For the text-containing cell, return its midpoint in (X, Y) coordinate format. 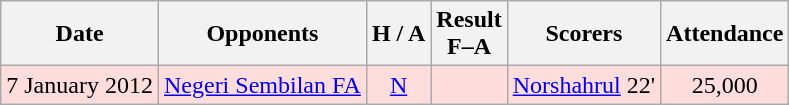
25,000 (725, 85)
Norshahrul 22' (584, 85)
Negeri Sembilan FA (262, 85)
Scorers (584, 34)
Opponents (262, 34)
Attendance (725, 34)
N (398, 85)
7 January 2012 (80, 85)
ResultF–A (469, 34)
H / A (398, 34)
Date (80, 34)
